Extract the (X, Y) coordinate from the center of the cell holding the provided text.  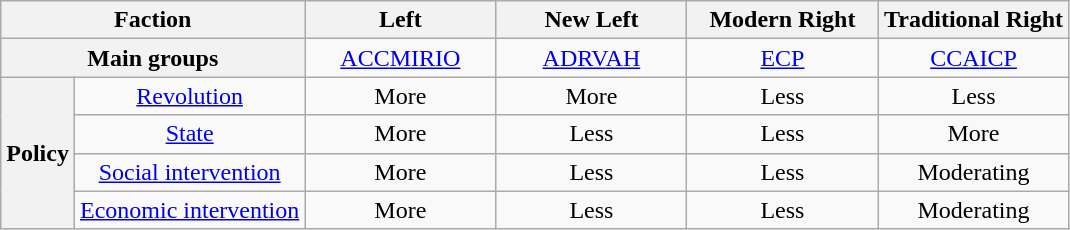
Faction (153, 20)
Social intervention (189, 172)
Revolution (189, 96)
State (189, 134)
ADRVAH (592, 58)
New Left (592, 20)
ACCMIRIO (400, 58)
ECP (782, 58)
CCAICP (974, 58)
Left (400, 20)
Modern Right (782, 20)
Traditional Right (974, 20)
Economic intervention (189, 210)
Main groups (153, 58)
Policy (38, 153)
